Return [X, Y] of the center of cell containing provided text 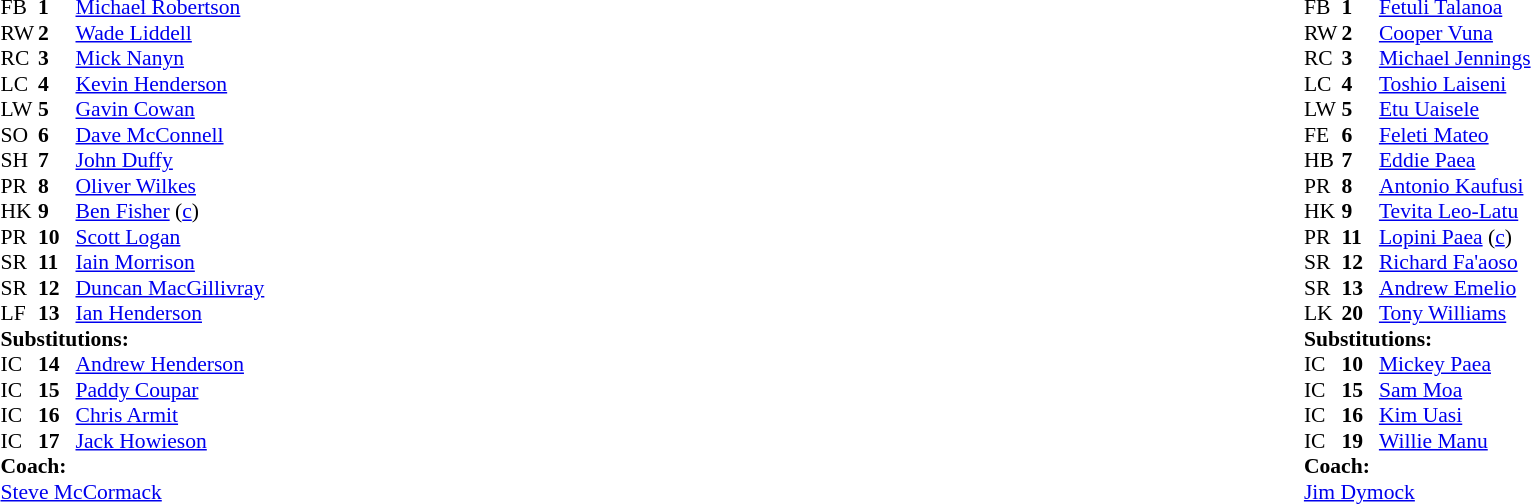
19 [1360, 441]
Oliver Wilkes [170, 186]
Michael Jennings [1455, 59]
Dave McConnell [170, 135]
17 [57, 441]
Scott Logan [170, 237]
Duncan MacGillivray [170, 288]
Mickey Paea [1455, 365]
14 [57, 365]
Jack Howieson [170, 441]
20 [1360, 313]
Toshio Laiseni [1455, 84]
Richard Fa'aoso [1455, 263]
Sam Moa [1455, 390]
Tony Williams [1455, 313]
Gavin Cowan [170, 109]
Antonio Kaufusi [1455, 186]
Cooper Vuna [1455, 33]
Wade Liddell [170, 33]
Ian Henderson [170, 313]
LK [1323, 313]
Willie Manu [1455, 441]
Mick Nanyn [170, 59]
Kim Uasi [1455, 415]
Feleti Mateo [1455, 135]
Lopini Paea (c) [1455, 237]
SO [19, 135]
LF [19, 313]
Ben Fisher (c) [170, 211]
Chris Armit [170, 415]
Iain Morrison [170, 263]
FE [1323, 135]
John Duffy [170, 161]
SH [19, 161]
Andrew Emelio [1455, 288]
Eddie Paea [1455, 161]
Tevita Leo-Latu [1455, 211]
Andrew Henderson [170, 365]
Etu Uaisele [1455, 109]
Paddy Coupar [170, 390]
Kevin Henderson [170, 84]
HB [1323, 161]
